Locate the cell with the specified text and output its (X, Y) center coordinate. 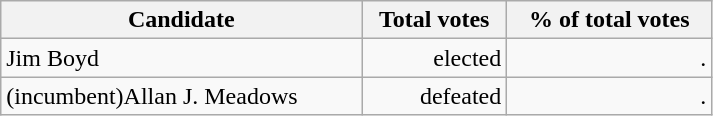
Jim Boyd (182, 58)
Total votes (434, 20)
defeated (434, 96)
(incumbent)Allan J. Meadows (182, 96)
% of total votes (610, 20)
elected (434, 58)
Candidate (182, 20)
